Identify which cell holds the provided text, then report its [X, Y] central coordinate. 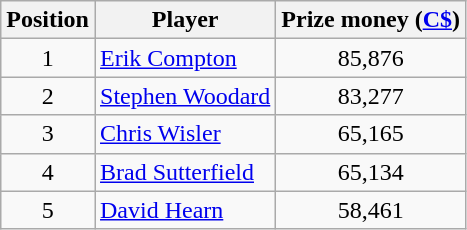
65,165 [371, 134]
85,876 [371, 58]
Chris Wisler [184, 134]
Erik Compton [184, 58]
Stephen Woodard [184, 96]
3 [48, 134]
Brad Sutterfield [184, 172]
2 [48, 96]
5 [48, 210]
Position [48, 20]
4 [48, 172]
Player [184, 20]
1 [48, 58]
58,461 [371, 210]
David Hearn [184, 210]
83,277 [371, 96]
65,134 [371, 172]
Prize money (C$) [371, 20]
